Identify which cell holds the provided text, then report its [x, y] central coordinate. 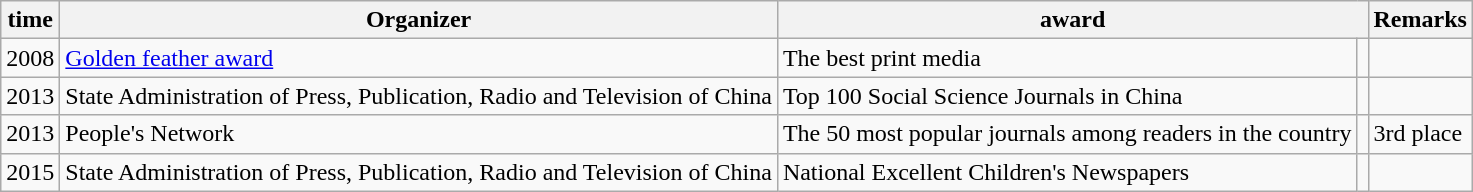
The 50 most popular journals among readers in the country [1067, 134]
2015 [30, 172]
3rd place [1420, 134]
National Excellent Children's Newspapers [1067, 172]
People's Network [419, 134]
2008 [30, 58]
Organizer [419, 20]
Remarks [1420, 20]
Top 100 Social Science Journals in China [1067, 96]
The best print media [1067, 58]
time [30, 20]
award [1072, 20]
Golden feather award [419, 58]
